From the cell containing the given text, extract its center point as (X, Y) coordinate. 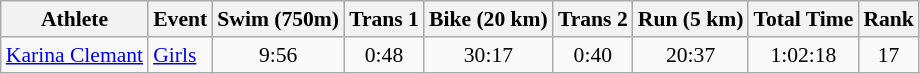
Swim (750m) (278, 19)
Bike (20 km) (488, 19)
Run (5 km) (691, 19)
1:02:18 (803, 55)
20:37 (691, 55)
17 (888, 55)
0:48 (384, 55)
30:17 (488, 55)
Event (180, 19)
Girls (180, 55)
Rank (888, 19)
0:40 (593, 55)
Karina Clemant (74, 55)
9:56 (278, 55)
Trans 1 (384, 19)
Trans 2 (593, 19)
Athlete (74, 19)
Total Time (803, 19)
